Return the (X, Y) coordinate for the center point of the cell that contains the specified text.  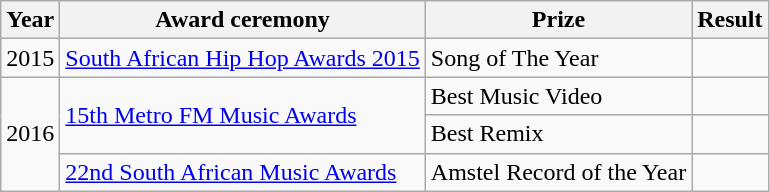
2016 (30, 134)
Amstel Record of the Year (558, 172)
22nd South African Music Awards (243, 172)
Year (30, 20)
South African Hip Hop Awards 2015 (243, 58)
15th Metro FM Music Awards (243, 115)
Best Music Video (558, 96)
2015 (30, 58)
Best Remix (558, 134)
Result (730, 20)
Prize (558, 20)
Song of The Year (558, 58)
Award ceremony (243, 20)
